For the text-containing cell, return its midpoint in (X, Y) coordinate format. 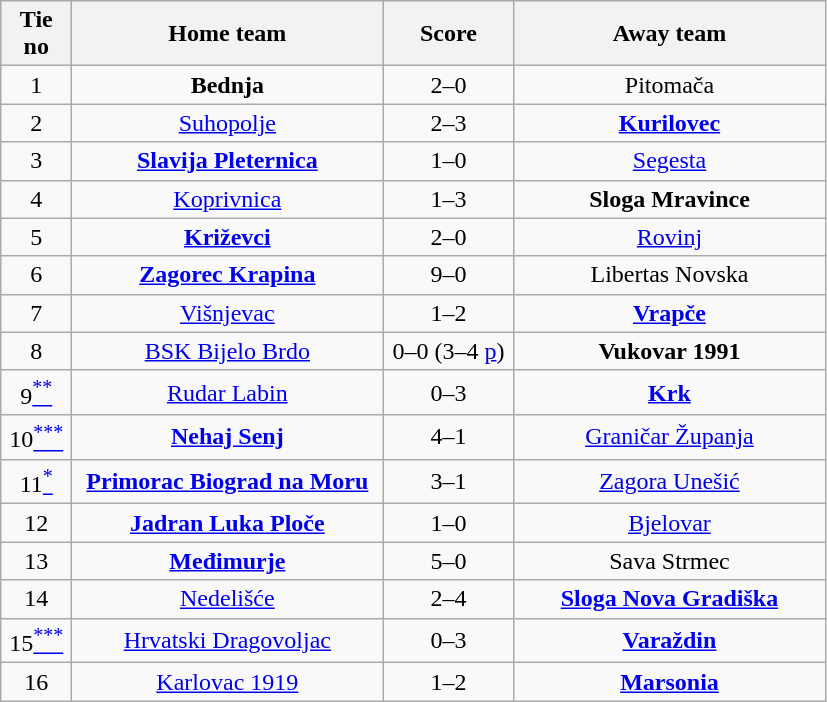
Suhopolje (228, 123)
Rudar Labin (228, 392)
2–3 (448, 123)
Segesta (670, 161)
8 (36, 351)
Međimurje (228, 561)
Bednja (228, 85)
Karlovac 1919 (228, 682)
1 (36, 85)
BSK Bijelo Brdo (228, 351)
Graničar Županja (670, 438)
Nedelišće (228, 599)
11* (36, 482)
Hrvatski Dragovoljac (228, 640)
Sloga Mravince (670, 199)
3–1 (448, 482)
Kurilovec (670, 123)
Vukovar 1991 (670, 351)
Vrapče (670, 313)
4 (36, 199)
13 (36, 561)
5–0 (448, 561)
Zagorec Krapina (228, 275)
Tie no (36, 34)
Away team (670, 34)
9–0 (448, 275)
Bjelovar (670, 523)
Varaždin (670, 640)
15*** (36, 640)
10*** (36, 438)
12 (36, 523)
Pitomača (670, 85)
7 (36, 313)
9** (36, 392)
Primorac Biograd na Moru (228, 482)
Krk (670, 392)
Višnjevac (228, 313)
4–1 (448, 438)
2–4 (448, 599)
14 (36, 599)
Sloga Nova Gradiška (670, 599)
3 (36, 161)
Zagora Unešić (670, 482)
Home team (228, 34)
Nehaj Senj (228, 438)
Slavija Pleternica (228, 161)
Libertas Novska (670, 275)
Križevci (228, 237)
6 (36, 275)
Rovinj (670, 237)
Sava Strmec (670, 561)
0–0 (3–4 p) (448, 351)
Jadran Luka Ploče (228, 523)
Koprivnica (228, 199)
1–3 (448, 199)
Score (448, 34)
2 (36, 123)
16 (36, 682)
Marsonia (670, 682)
5 (36, 237)
